Locate the cell with the specified text and output its (x, y) center coordinate. 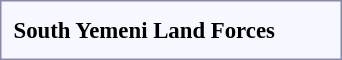
South Yemeni Land Forces (144, 30)
